Determine the (X, Y) coordinate at the center of the cell enclosing the given text.  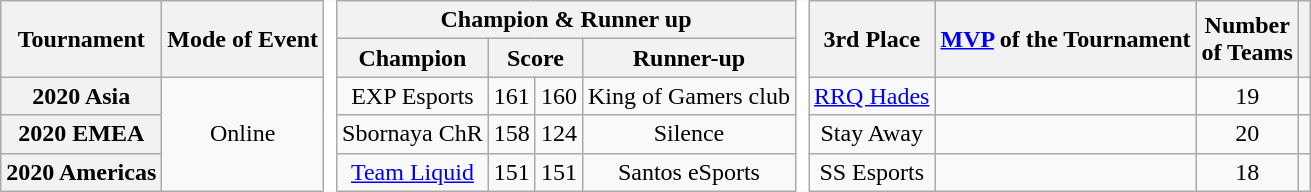
RRQ Hades (872, 96)
Silence (688, 134)
161 (512, 96)
19 (1247, 96)
160 (558, 96)
158 (512, 134)
Mode of Event (243, 39)
18 (1247, 172)
2020 Asia (82, 96)
Online (243, 134)
124 (558, 134)
MVP of the Tournament (1066, 39)
Stay Away (872, 134)
Score (535, 58)
2020 Americas (82, 172)
Champion & Runner up (566, 20)
Team Liquid (413, 172)
Tournament (82, 39)
King of Gamers club (688, 96)
2020 EMEA (82, 134)
Santos eSports (688, 172)
Sbornaya ChR (413, 134)
20 (1247, 134)
SS Esports (872, 172)
EXP Esports (413, 96)
3rd Place (872, 39)
Runner-up (688, 58)
Number of Teams (1247, 39)
Champion (413, 58)
